Identify which cell holds the provided text, then report its (x, y) central coordinate. 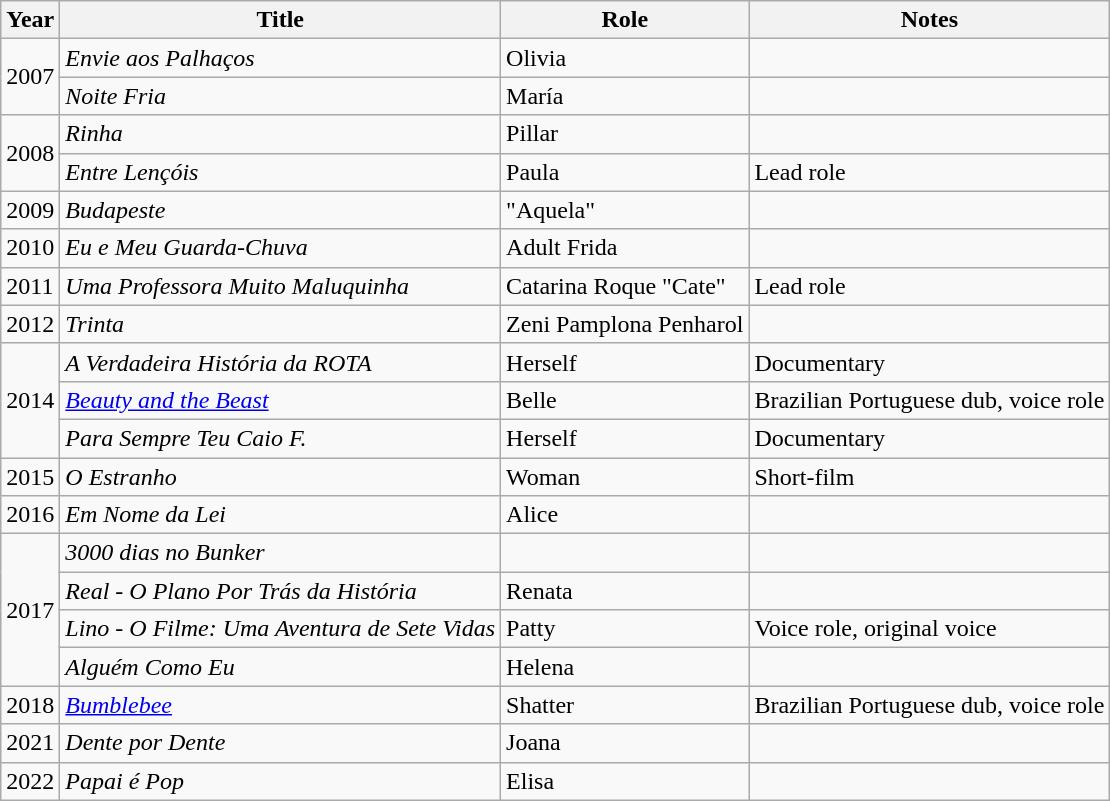
Short-film (930, 477)
Title (280, 20)
Trinta (280, 324)
Para Sempre Teu Caio F. (280, 438)
2010 (30, 248)
Helena (625, 667)
Paula (625, 172)
Patty (625, 629)
Notes (930, 20)
Adult Frida (625, 248)
Shatter (625, 705)
2015 (30, 477)
2014 (30, 400)
Beauty and the Beast (280, 400)
Woman (625, 477)
2021 (30, 743)
O Estranho (280, 477)
Elisa (625, 781)
2011 (30, 286)
2016 (30, 515)
3000 dias no Bunker (280, 553)
Belle (625, 400)
Olivia (625, 58)
2012 (30, 324)
Uma Professora Muito Maluquinha (280, 286)
Envie aos Palhaços (280, 58)
Alice (625, 515)
Lino - O Filme: Uma Aventura de Sete Vidas (280, 629)
2009 (30, 210)
Rinha (280, 134)
Joana (625, 743)
Budapeste (280, 210)
Pillar (625, 134)
2007 (30, 77)
Papai é Pop (280, 781)
Noite Fria (280, 96)
2022 (30, 781)
Real - O Plano Por Trás da História (280, 591)
Bumblebee (280, 705)
A Verdadeira História da ROTA (280, 362)
Catarina Roque "Cate" (625, 286)
2017 (30, 610)
Role (625, 20)
Entre Lençóis (280, 172)
Year (30, 20)
Renata (625, 591)
Zeni Pamplona Penharol (625, 324)
2018 (30, 705)
Eu e Meu Guarda-Chuva (280, 248)
María (625, 96)
Dente por Dente (280, 743)
2008 (30, 153)
Alguém Como Eu (280, 667)
Em Nome da Lei (280, 515)
Voice role, original voice (930, 629)
"Aquela" (625, 210)
